Scan for the cell matching the given text and deliver its [x, y] coordinate at center. 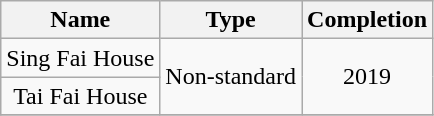
2019 [368, 77]
Completion [368, 20]
Non-standard [231, 77]
Tai Fai House [80, 96]
Type [231, 20]
Name [80, 20]
Sing Fai House [80, 58]
